Scan for the cell matching the given text and deliver its (X, Y) coordinate at center. 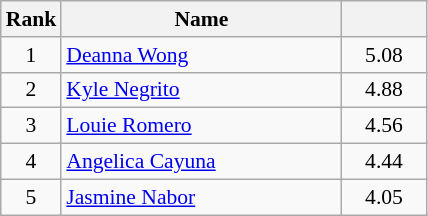
4.88 (384, 90)
Rank (32, 19)
5 (32, 197)
3 (32, 126)
Jasmine Nabor (201, 197)
4.56 (384, 126)
5.08 (384, 55)
Deanna Wong (201, 55)
Louie Romero (201, 126)
2 (32, 90)
Angelica Cayuna (201, 162)
Kyle Negrito (201, 90)
1 (32, 55)
4 (32, 162)
4.44 (384, 162)
4.05 (384, 197)
Name (201, 19)
